Provide the [X, Y] coordinate of the cell's center where the given text is located.  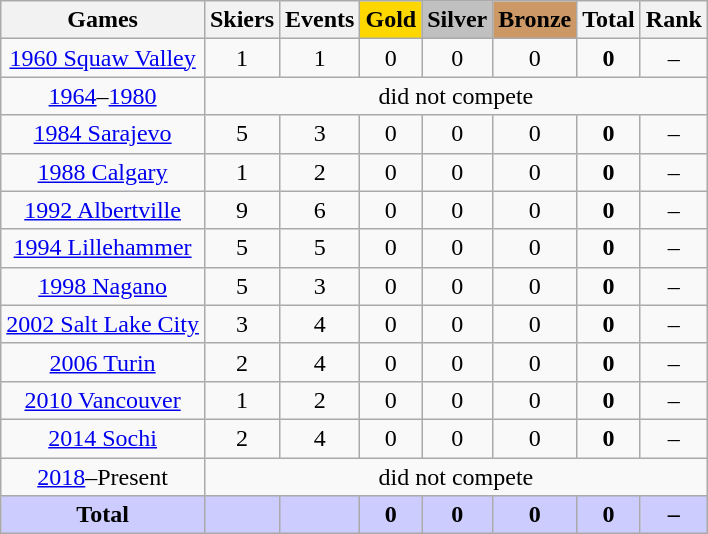
1984 Sarajevo [103, 134]
1960 Squaw Valley [103, 58]
Games [103, 20]
9 [242, 210]
2002 Salt Lake City [103, 324]
Rank [674, 20]
Bronze [535, 20]
Gold [391, 20]
Skiers [242, 20]
1992 Albertville [103, 210]
1988 Calgary [103, 172]
1994 Lillehammer [103, 248]
2006 Turin [103, 362]
Silver [458, 20]
6 [320, 210]
1998 Nagano [103, 286]
2018–Present [103, 477]
2010 Vancouver [103, 400]
1964–1980 [103, 96]
Events [320, 20]
2014 Sochi [103, 438]
